Extract the (x, y) coordinate from the center of the cell holding the provided text.  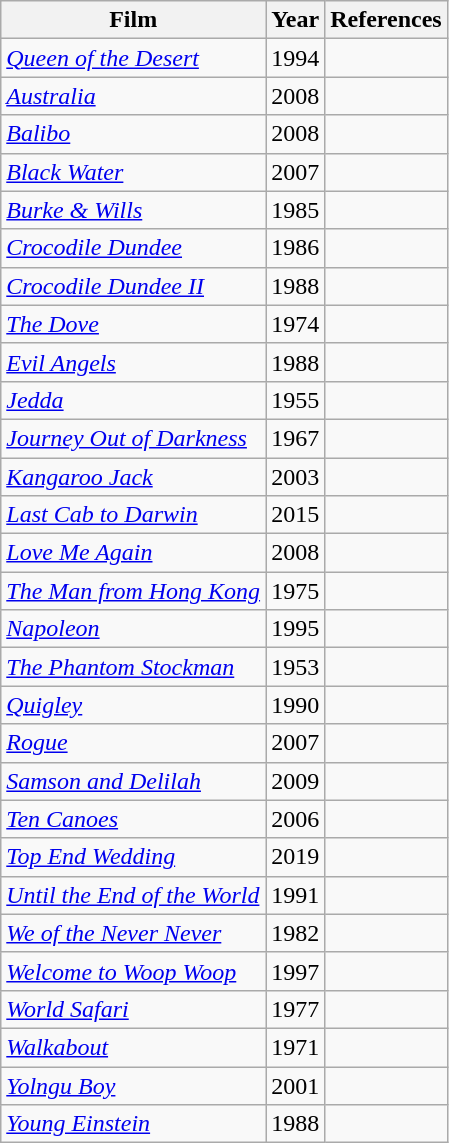
1977 (296, 1009)
We of the Never Never (134, 933)
2009 (296, 781)
Film (134, 20)
2006 (296, 819)
Yolngu Boy (134, 1085)
1985 (296, 210)
Crocodile Dundee (134, 248)
1990 (296, 705)
Balibo (134, 134)
World Safari (134, 1009)
Journey Out of Darkness (134, 438)
1975 (296, 591)
1991 (296, 895)
1997 (296, 971)
The Phantom Stockman (134, 667)
2003 (296, 477)
Kangaroo Jack (134, 477)
1986 (296, 248)
Year (296, 20)
1953 (296, 667)
1982 (296, 933)
1974 (296, 324)
1995 (296, 629)
Burke & Wills (134, 210)
2001 (296, 1085)
Love Me Again (134, 553)
Rogue (134, 743)
Last Cab to Darwin (134, 515)
1994 (296, 58)
Welcome to Woop Woop (134, 971)
2019 (296, 857)
The Man from Hong Kong (134, 591)
Evil Angels (134, 362)
Samson and Delilah (134, 781)
1967 (296, 438)
Until the End of the World (134, 895)
The Dove (134, 324)
Black Water (134, 172)
Australia (134, 96)
1971 (296, 1047)
Crocodile Dundee II (134, 286)
Jedda (134, 400)
Quigley (134, 705)
Ten Canoes (134, 819)
Napoleon (134, 629)
Queen of the Desert (134, 58)
Walkabout (134, 1047)
References (386, 20)
2015 (296, 515)
Young Einstein (134, 1124)
Top End Wedding (134, 857)
1955 (296, 400)
